Scan for the cell matching the given text and deliver its (X, Y) coordinate at center. 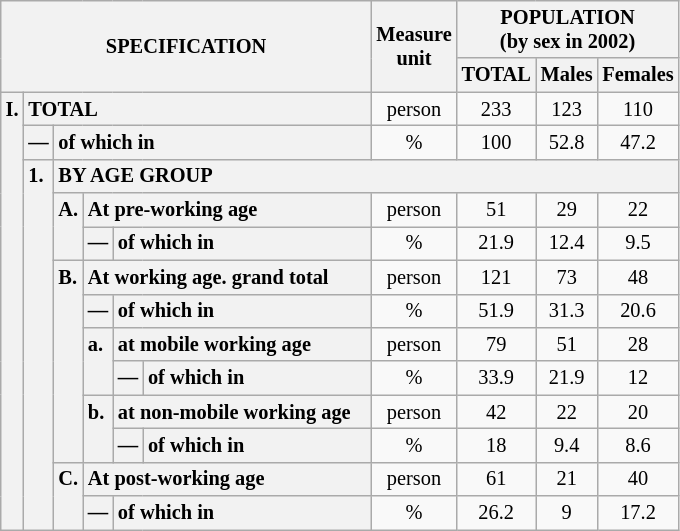
233 (496, 109)
9.4 (567, 445)
9.5 (638, 243)
20 (638, 412)
a. (98, 360)
33.9 (496, 378)
29 (567, 210)
51.9 (496, 311)
At pre-working age (227, 210)
121 (496, 277)
POPULATION (by sex in 2002) (568, 29)
100 (496, 142)
At post-working age (227, 479)
BY AGE GROUP (366, 176)
at non-mobile working age (242, 412)
40 (638, 479)
79 (496, 344)
b. (98, 428)
28 (638, 344)
21 (567, 479)
9 (567, 513)
31.3 (567, 311)
C. (68, 496)
52.8 (567, 142)
at mobile working age (242, 344)
Measure unit (414, 46)
1. (38, 344)
I. (12, 311)
20.6 (638, 311)
12.4 (567, 243)
26.2 (496, 513)
Males (567, 75)
B. (68, 361)
8.6 (638, 445)
Females (638, 75)
110 (638, 109)
18 (496, 445)
47.2 (638, 142)
73 (567, 277)
SPECIFICATION (186, 46)
123 (567, 109)
At working age. grand total (227, 277)
17.2 (638, 513)
A. (68, 226)
12 (638, 378)
42 (496, 412)
48 (638, 277)
61 (496, 479)
